Identify which cell holds the provided text, then report its [x, y] central coordinate. 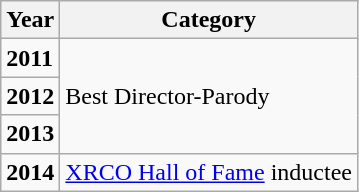
Category [209, 20]
Best Director-Parody [209, 96]
2014 [30, 172]
Year [30, 20]
2011 [30, 58]
2013 [30, 134]
XRCO Hall of Fame inductee [209, 172]
2012 [30, 96]
